Capture the cell that displays the provided text and extract its (x, y) central coordinate. 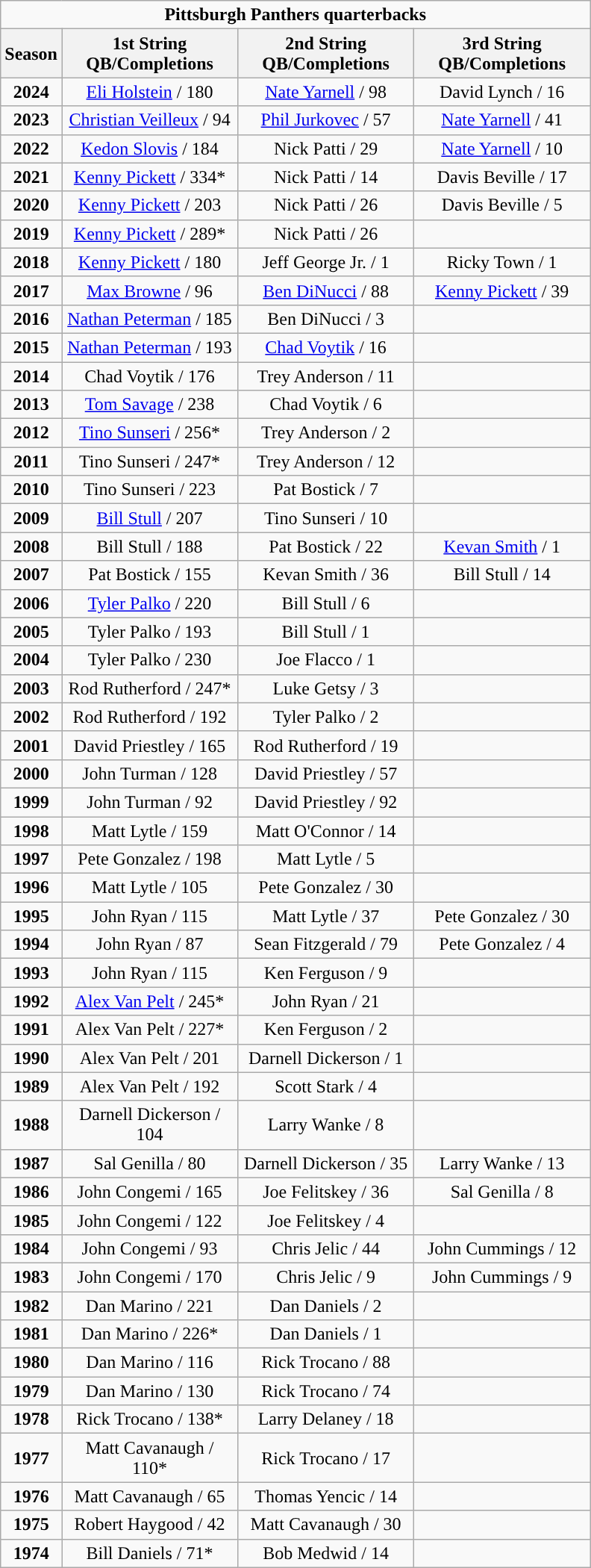
Phil Jurkovec / 57 (326, 120)
Dan Marino / 226* (149, 1334)
Chad Voytik / 176 (149, 376)
Ken Ferguson / 2 (326, 1030)
Trey Anderson / 2 (326, 433)
Tyler Palko / 230 (149, 660)
Pat Bostick / 22 (326, 547)
1994 (31, 945)
Chris Jelic / 9 (326, 1277)
John Congemi / 93 (149, 1248)
Kevan Smith / 36 (326, 575)
Rick Trocano / 74 (326, 1391)
John Cummings / 9 (502, 1277)
2001 (31, 745)
John Cummings / 12 (502, 1248)
Dan Daniels / 2 (326, 1306)
1st String QB/Completions (149, 54)
1978 (31, 1419)
2014 (31, 376)
John Turman / 128 (149, 774)
Rod Rutherford / 19 (326, 745)
Joe Flacco / 1 (326, 660)
1988 (31, 1124)
David Lynch / 16 (502, 92)
Matt Lytle / 37 (326, 916)
Matt Lytle / 5 (326, 859)
Darnell Dickerson / 1 (326, 1058)
Scott Stark / 4 (326, 1086)
Pete Gonzalez / 198 (149, 859)
Tino Sunseri / 223 (149, 490)
Chad Voytik / 6 (326, 405)
Bill Stull / 14 (502, 575)
Matt O'Connor / 14 (326, 831)
Alex Van Pelt / 227* (149, 1030)
Robert Haygood / 42 (149, 1525)
Season (31, 54)
Matt Cavanaugh / 30 (326, 1525)
2008 (31, 547)
Tom Savage / 238 (149, 405)
1982 (31, 1306)
1995 (31, 916)
Kedon Slovis / 184 (149, 149)
David Priestley / 57 (326, 774)
2015 (31, 347)
John Ryan / 21 (326, 1001)
1989 (31, 1086)
David Priestley / 92 (326, 802)
Rick Trocano / 17 (326, 1457)
Ben DiNucci / 3 (326, 319)
2019 (31, 234)
1999 (31, 802)
Thomas Yencic / 14 (326, 1496)
2011 (31, 461)
1991 (31, 1030)
1974 (31, 1553)
Matt Cavanaugh / 65 (149, 1496)
2002 (31, 717)
Rick Trocano / 138* (149, 1419)
Pat Bostick / 155 (149, 575)
2016 (31, 319)
1984 (31, 1248)
2nd String QB/Completions (326, 54)
2013 (31, 405)
1986 (31, 1192)
Dan Daniels / 1 (326, 1334)
2020 (31, 205)
1985 (31, 1220)
Kenny Pickett / 203 (149, 205)
2005 (31, 632)
Pete Gonzalez / 4 (502, 945)
Davis Beville / 5 (502, 205)
Dan Marino / 116 (149, 1363)
1983 (31, 1277)
Ben DiNucci / 88 (326, 290)
Larry Wanke / 8 (326, 1124)
Sean Fitzgerald / 79 (326, 945)
2006 (31, 603)
1993 (31, 973)
2007 (31, 575)
1992 (31, 1001)
Pat Bostick / 7 (326, 490)
2018 (31, 262)
Trey Anderson / 12 (326, 461)
2022 (31, 149)
1996 (31, 888)
Larry Delaney / 18 (326, 1419)
Chris Jelic / 44 (326, 1248)
Matt Lytle / 159 (149, 831)
Rod Rutherford / 192 (149, 717)
3rd String QB/Completions (502, 54)
Kenny Pickett / 334* (149, 177)
Sal Genilla / 8 (502, 1192)
Dan Marino / 221 (149, 1306)
Sal Genilla / 80 (149, 1163)
Tyler Palko / 220 (149, 603)
Kenny Pickett / 289* (149, 234)
John Congemi / 165 (149, 1192)
Joe Felitskey / 36 (326, 1192)
2004 (31, 660)
2024 (31, 92)
Alex Van Pelt / 192 (149, 1086)
2021 (31, 177)
Alex Van Pelt / 201 (149, 1058)
Luke Getsy / 3 (326, 688)
2012 (31, 433)
2017 (31, 290)
1987 (31, 1163)
Nate Yarnell / 41 (502, 120)
Kenny Pickett / 39 (502, 290)
Tyler Palko / 2 (326, 717)
John Congemi / 122 (149, 1220)
Dan Marino / 130 (149, 1391)
Davis Beville / 17 (502, 177)
Trey Anderson / 11 (326, 376)
Joe Felitskey / 4 (326, 1220)
Tino Sunseri / 256* (149, 433)
1977 (31, 1457)
2000 (31, 774)
1975 (31, 1525)
2009 (31, 518)
Darnell Dickerson / 104 (149, 1124)
Ricky Town / 1 (502, 262)
Darnell Dickerson / 35 (326, 1163)
Nate Yarnell / 10 (502, 149)
Christian Veilleux / 94 (149, 120)
John Ryan / 87 (149, 945)
Chad Voytik / 16 (326, 347)
Ken Ferguson / 9 (326, 973)
Matt Lytle / 105 (149, 888)
David Priestley / 165 (149, 745)
Matt Cavanaugh / 110* (149, 1457)
Rod Rutherford / 247* (149, 688)
Tyler Palko / 193 (149, 632)
Tino Sunseri / 247* (149, 461)
1976 (31, 1496)
Tino Sunseri / 10 (326, 518)
Nathan Peterman / 185 (149, 319)
1980 (31, 1363)
Bob Medwid / 14 (326, 1553)
2023 (31, 120)
Bill Stull / 207 (149, 518)
Larry Wanke / 13 (502, 1163)
Jeff George Jr. / 1 (326, 262)
Pittsburgh Panthers quarterbacks (295, 15)
2003 (31, 688)
1981 (31, 1334)
Eli Holstein / 180 (149, 92)
1998 (31, 831)
1979 (31, 1391)
Alex Van Pelt / 245* (149, 1001)
John Turman / 92 (149, 802)
Max Browne / 96 (149, 290)
Kenny Pickett / 180 (149, 262)
Rick Trocano / 88 (326, 1363)
John Congemi / 170 (149, 1277)
Nick Patti / 29 (326, 149)
Bill Stull / 1 (326, 632)
Nick Patti / 14 (326, 177)
Bill Stull / 6 (326, 603)
Kevan Smith / 1 (502, 547)
2010 (31, 490)
Nathan Peterman / 193 (149, 347)
1997 (31, 859)
Bill Daniels / 71* (149, 1553)
Bill Stull / 188 (149, 547)
Nate Yarnell / 98 (326, 92)
1990 (31, 1058)
